Provide the (x, y) coordinate of the cell's center where the given text is located.  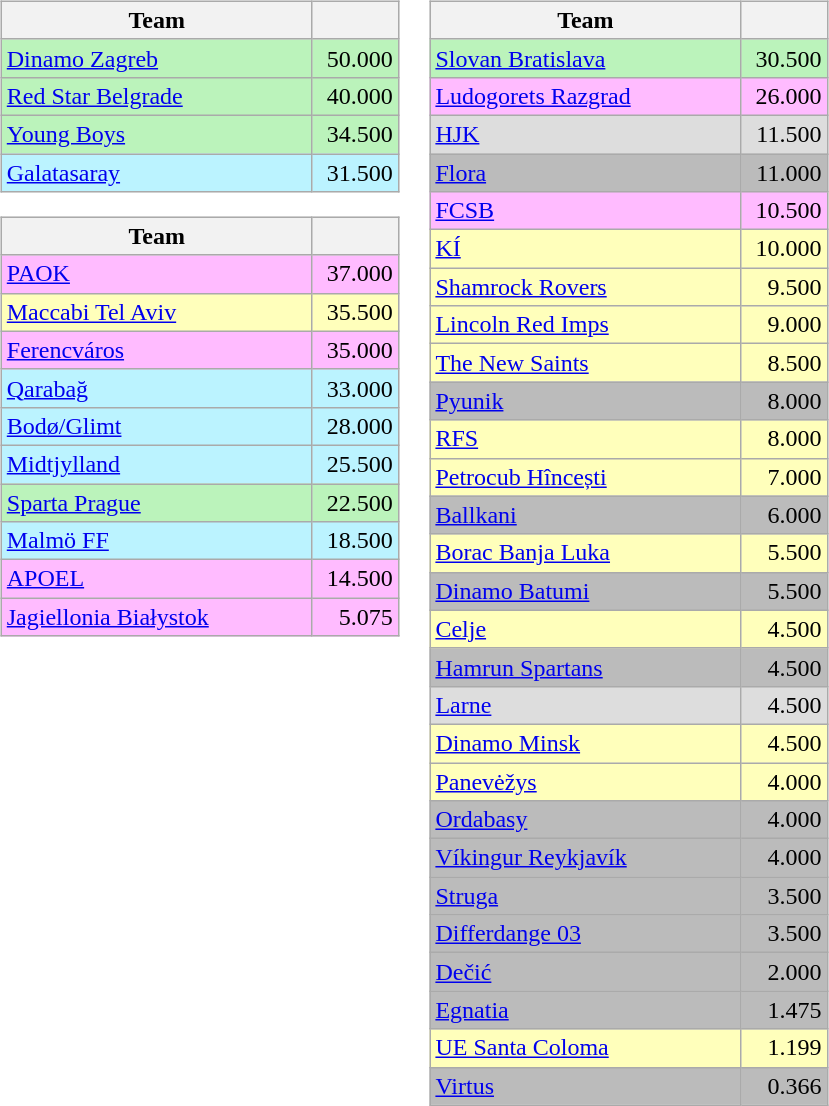
1.199 (784, 1048)
30.500 (784, 58)
The New Saints (586, 363)
Midtjylland (156, 464)
PAOK (156, 274)
Young Boys (156, 134)
Ballkani (586, 515)
Egnatia (586, 1010)
22.500 (355, 503)
8.500 (784, 363)
Dinamo Zagreb (156, 58)
Slovan Bratislava (586, 58)
Ordabasy (586, 820)
34.500 (355, 134)
10.000 (784, 249)
HJK (586, 134)
Dinamo Batumi (586, 591)
9.500 (784, 287)
9.000 (784, 325)
1.475 (784, 1010)
Differdange 03 (586, 934)
50.000 (355, 58)
31.500 (355, 173)
Dečić (586, 972)
Qarabağ (156, 388)
18.500 (355, 541)
40.000 (355, 96)
Lincoln Red Imps (586, 325)
Celje (586, 629)
Maccabi Tel Aviv (156, 312)
Malmö FF (156, 541)
35.500 (355, 312)
33.000 (355, 388)
25.500 (355, 464)
Flora (586, 173)
FCSB (586, 211)
UE Santa Coloma (586, 1048)
26.000 (784, 96)
Sparta Prague (156, 503)
11.000 (784, 173)
Dinamo Minsk (586, 743)
Pyunik (586, 401)
Hamrun Spartans (586, 667)
Shamrock Rovers (586, 287)
7.000 (784, 477)
Petrocub Hîncești (586, 477)
35.000 (355, 350)
Ferencváros (156, 350)
2.000 (784, 972)
Galatasaray (156, 173)
10.500 (784, 211)
Bodø/Glimt (156, 426)
6.000 (784, 515)
Struga (586, 896)
14.500 (355, 579)
28.000 (355, 426)
Víkingur Reykjavík (586, 858)
Virtus (586, 1086)
RFS (586, 439)
Red Star Belgrade (156, 96)
37.000 (355, 274)
KÍ (586, 249)
APOEL (156, 579)
5.075 (355, 617)
11.500 (784, 134)
Larne (586, 705)
0.366 (784, 1086)
Borac Banja Luka (586, 553)
Panevėžys (586, 781)
Ludogorets Razgrad (586, 96)
Jagiellonia Białystok (156, 617)
